Identify which cell holds the provided text, then report its (X, Y) central coordinate. 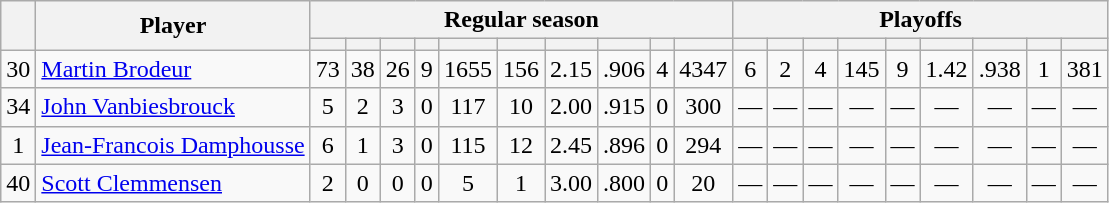
34 (18, 107)
1.42 (946, 69)
Regular season (522, 20)
Player (173, 26)
.915 (624, 107)
2.15 (572, 69)
Playoffs (921, 20)
381 (1084, 69)
40 (18, 183)
30 (18, 69)
20 (704, 183)
Scott Clemmensen (173, 183)
294 (704, 145)
145 (862, 69)
.896 (624, 145)
12 (520, 145)
.800 (624, 183)
38 (362, 69)
Jean-Francois Damphousse (173, 145)
73 (328, 69)
3.00 (572, 183)
300 (704, 107)
115 (468, 145)
.938 (1000, 69)
1655 (468, 69)
.906 (624, 69)
Martin Brodeur (173, 69)
2.00 (572, 107)
156 (520, 69)
26 (398, 69)
2.45 (572, 145)
4347 (704, 69)
117 (468, 107)
John Vanbiesbrouck (173, 107)
10 (520, 107)
